From the cell containing the given text, extract its center point as (X, Y) coordinate. 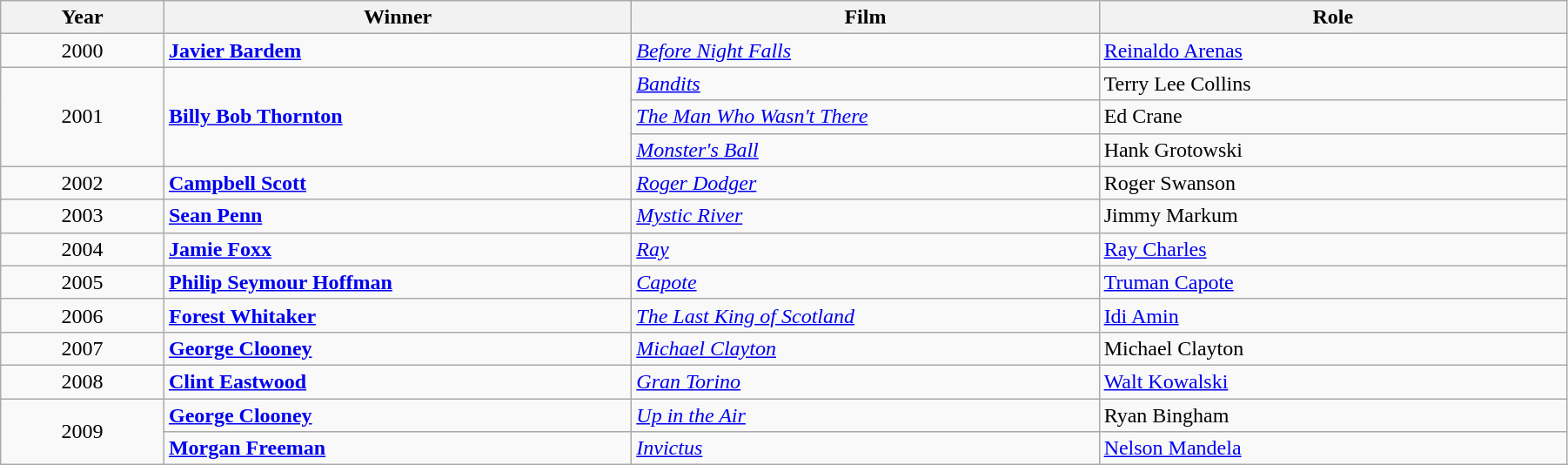
Walt Kowalski (1333, 381)
Gran Torino (865, 381)
Idi Amin (1333, 315)
2007 (83, 348)
Jimmy Markum (1333, 216)
Ryan Bingham (1333, 415)
2002 (83, 183)
Terry Lee Collins (1333, 84)
Ray Charles (1333, 249)
The Last King of Scotland (865, 315)
Role (1333, 17)
Hank Grotowski (1333, 150)
2004 (83, 249)
Javier Bardem (397, 51)
The Man Who Wasn't There (865, 117)
Sean Penn (397, 216)
2003 (83, 216)
Roger Dodger (865, 183)
Truman Capote (1333, 282)
Ray (865, 249)
Campbell Scott (397, 183)
Capote (865, 282)
Clint Eastwood (397, 381)
Winner (397, 17)
Invictus (865, 448)
Film (865, 17)
2006 (83, 315)
Ed Crane (1333, 117)
2008 (83, 381)
Jamie Foxx (397, 249)
Reinaldo Arenas (1333, 51)
Forest Whitaker (397, 315)
Roger Swanson (1333, 183)
2001 (83, 117)
Philip Seymour Hoffman (397, 282)
Bandits (865, 84)
Mystic River (865, 216)
Up in the Air (865, 415)
Morgan Freeman (397, 448)
2005 (83, 282)
Year (83, 17)
2000 (83, 51)
Monster's Ball (865, 150)
Before Night Falls (865, 51)
Nelson Mandela (1333, 448)
2009 (83, 432)
Billy Bob Thornton (397, 117)
